Detect which cell encompasses the target text, then output its [X, Y] center coordinate. 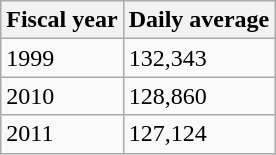
128,860 [199, 96]
132,343 [199, 58]
Daily average [199, 20]
Fiscal year [62, 20]
1999 [62, 58]
127,124 [199, 134]
2011 [62, 134]
2010 [62, 96]
